Pinpoint the cell where the given text exists, returning its [X, Y] midpoint coordinate. 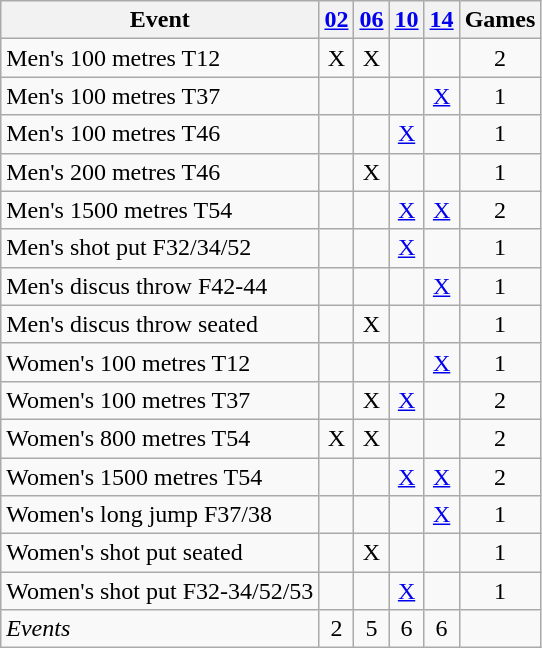
Women's shot put F32-34/52/53 [160, 591]
Women's 100 metres T12 [160, 362]
Men's 1500 metres T54 [160, 210]
Women's 1500 metres T54 [160, 477]
02 [336, 20]
Games [500, 20]
5 [372, 629]
10 [406, 20]
Men's discus throw seated [160, 324]
Men's 100 metres T12 [160, 58]
Women's long jump F37/38 [160, 515]
Women's shot put seated [160, 553]
Events [160, 629]
Event [160, 20]
Women's 800 metres T54 [160, 438]
Men's 100 metres T46 [160, 134]
Men's 200 metres T46 [160, 172]
06 [372, 20]
14 [442, 20]
Women's 100 metres T37 [160, 400]
Men's discus throw F42-44 [160, 286]
Men's shot put F32/34/52 [160, 248]
Men's 100 metres T37 [160, 96]
